Identify which cell holds the provided text, then report its [X, Y] central coordinate. 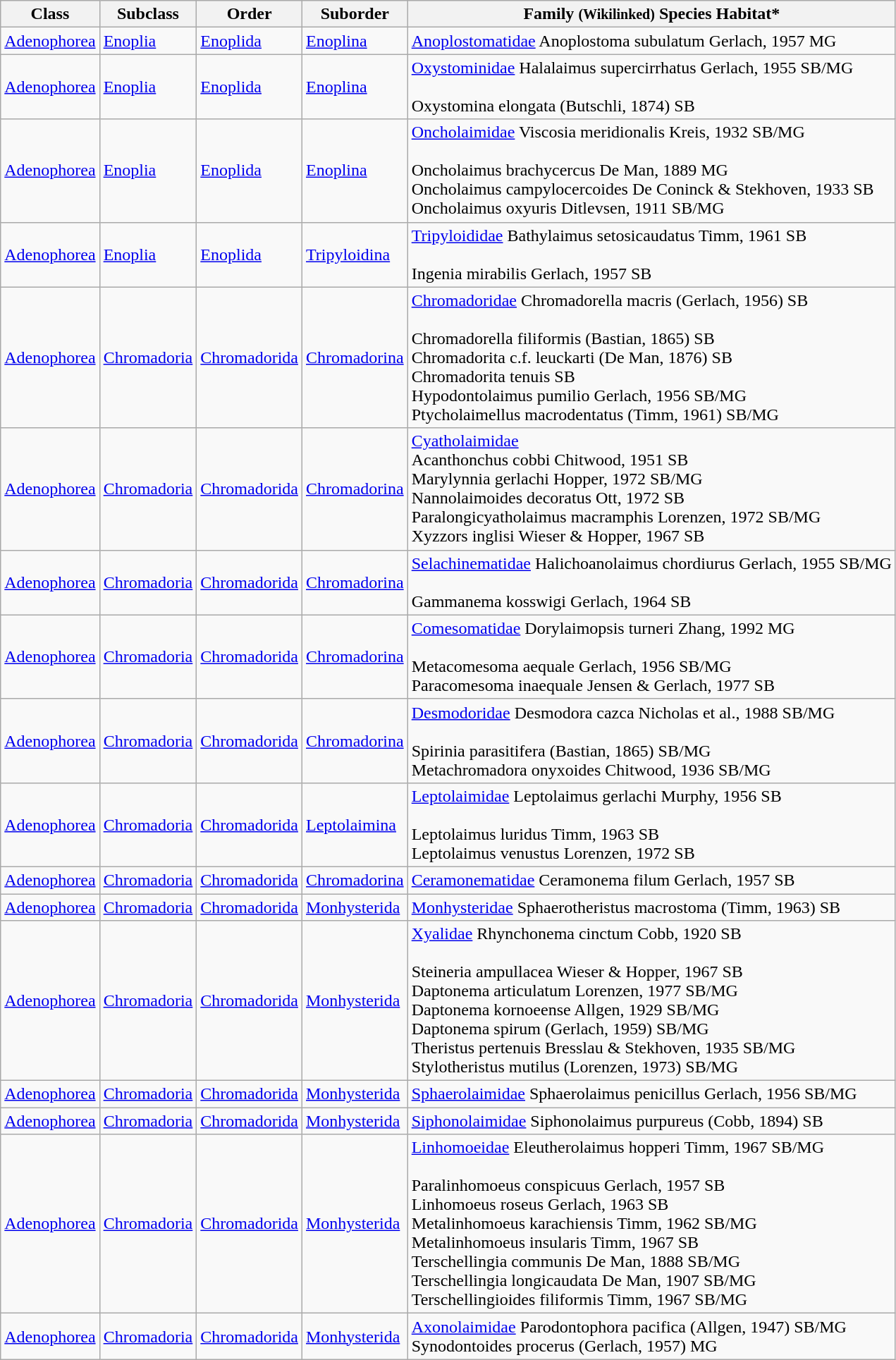
Tripyloidina [355, 255]
Tripyloididae Bathylaimus setosicaudatus Timm, 1961 SBIngenia mirabilis Gerlach, 1957 SB [651, 255]
Ceramonematidae Ceramonema filum Gerlach, 1957 SB [651, 880]
Suborder [355, 14]
Comesomatidae Dorylaimopsis turneri Zhang, 1992 MGMetacomesoma aequale Gerlach, 1956 SB/MG Paracomesoma inaequale Jensen & Gerlach, 1977 SB [651, 657]
Oxystominidae Halalaimus supercirrhatus Gerlach, 1955 SB/MGOxystomina elongata (Butschli, 1874) SB [651, 87]
Subclass [148, 14]
Family (Wikilinked) Species Habitat* [651, 14]
Anoplostomatidae Anoplostoma subulatum Gerlach, 1957 MG [651, 41]
Leptolaimidae Leptolaimus gerlachi Murphy, 1956 SBLeptolaimus luridus Timm, 1963 SB Leptolaimus venustus Lorenzen, 1972 SB [651, 825]
Desmodoridae Desmodora cazca Nicholas et al., 1988 SB/MGSpirinia parasitifera (Bastian, 1865) SB/MG Metachromadora onyxoides Chitwood, 1936 SB/MG [651, 740]
Axonolaimidae Parodontophora pacifica (Allgen, 1947) SB/MGSynodontoides procerus (Gerlach, 1957) MG [651, 1337]
Sphaerolaimidae Sphaerolaimus penicillus Gerlach, 1956 SB/MG [651, 1094]
Class [50, 14]
Selachinematidae Halichoanolaimus chordiurus Gerlach, 1955 SB/MGGammanema kosswigi Gerlach, 1964 SB [651, 582]
Monhysteridae Sphaerotheristus macrostoma (Timm, 1963) SB [651, 907]
Leptolaimina [355, 825]
Siphonolaimidae Siphonolaimus purpureus (Cobb, 1894) SB [651, 1121]
Order [250, 14]
